Find where the given text appears and provide that cell's center as [x, y] coordinate. 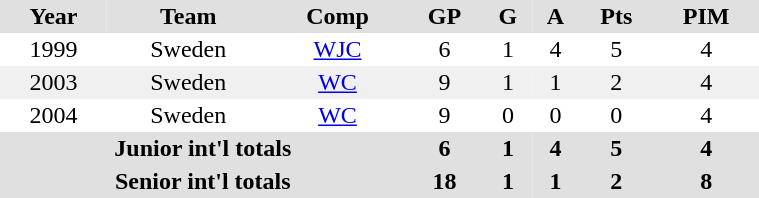
1999 [54, 50]
Pts [616, 16]
18 [445, 182]
PIM [706, 16]
8 [706, 182]
GP [445, 16]
Senior int'l totals [203, 182]
Year [54, 16]
Junior int'l totals [203, 148]
2003 [54, 82]
Team [188, 16]
WJC [337, 50]
Comp [337, 16]
G [508, 16]
2004 [54, 116]
A [555, 16]
